Capture the cell that displays the provided text and extract its [x, y] central coordinate. 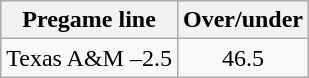
46.5 [242, 58]
Pregame line [90, 20]
Over/under [242, 20]
Texas A&M –2.5 [90, 58]
